Return (X, Y) of the center of cell containing provided text 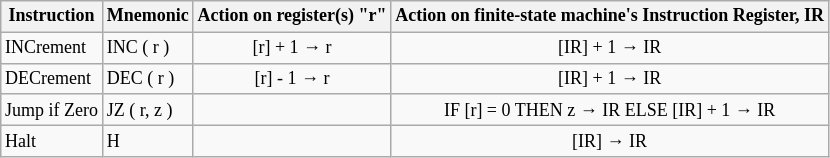
Jump if Zero (52, 110)
INCrement (52, 48)
DEC ( r ) (148, 78)
DECrement (52, 78)
JZ ( r, z ) (148, 110)
INC ( r ) (148, 48)
Mnemonic (148, 16)
Action on finite-state machine's Instruction Register, IR (610, 16)
H (148, 140)
[r] - 1 → r (292, 78)
[r] + 1 → r (292, 48)
Halt (52, 140)
IF [r] = 0 THEN z → IR ELSE [IR] + 1 → IR (610, 110)
Instruction (52, 16)
[IR] → IR (610, 140)
Action on register(s) "r" (292, 16)
